Provide the [X, Y] coordinate of the cell's center where the given text is located.  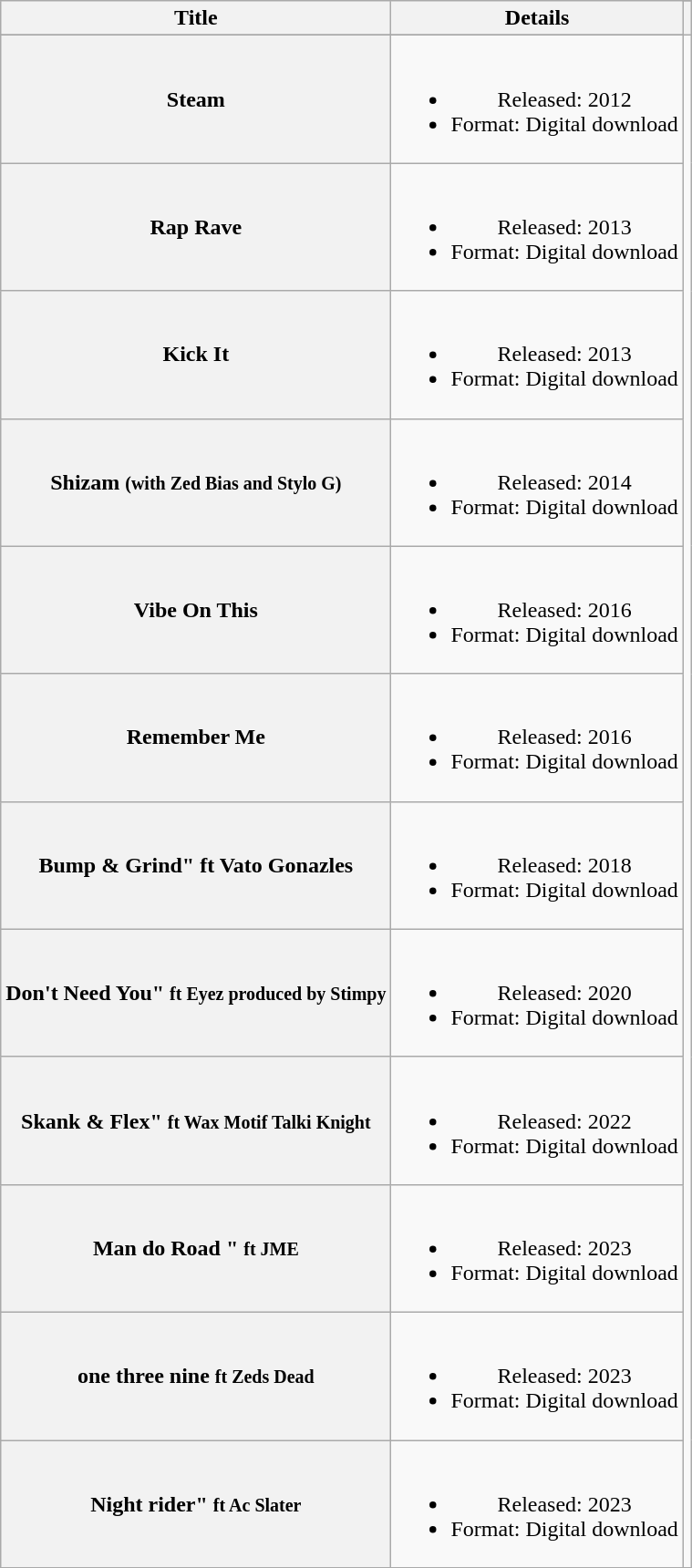
Bump & Grind" ft Vato Gonazles [196, 865]
Skank & Flex" ft Wax Motif Talki Knight [196, 1120]
Rap Rave [196, 227]
Details [537, 18]
Steam [196, 99]
Remember Me [196, 738]
Don't Need You" ft Eyez produced by Stimpy [196, 993]
Night rider" ft Ac Slater [196, 1504]
Kick It [196, 355]
one three nine ft Zeds Dead [196, 1376]
Title [196, 18]
Released: 2012Format: Digital download [537, 99]
Released: 2014Format: Digital download [537, 482]
Released: 2018Format: Digital download [537, 865]
Shizam (with Zed Bias and Stylo G) [196, 482]
Vibe On This [196, 610]
Released: 2020Format: Digital download [537, 993]
Released: 2022Format: Digital download [537, 1120]
Man do Road " ft JME [196, 1248]
